Provide the (x, y) coordinate of the cell's center where the given text is located.  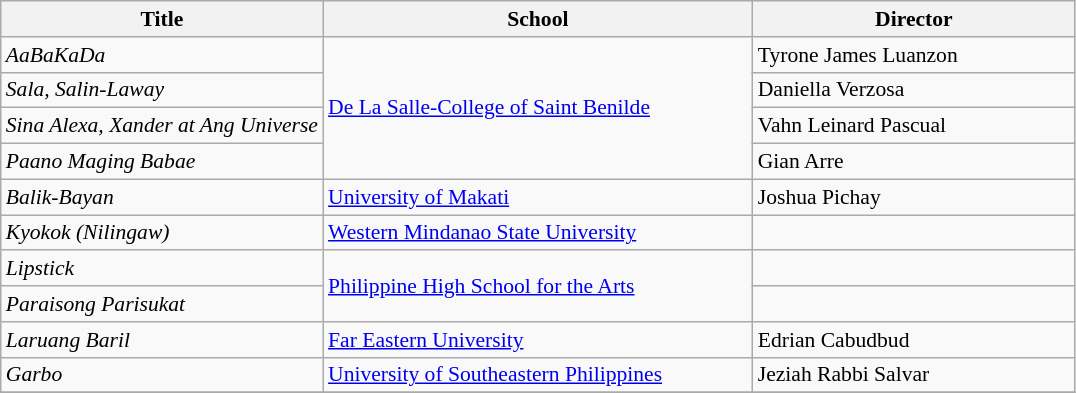
Philippine High School for the Arts (538, 286)
Director (914, 19)
University of Makati (538, 197)
De La Salle-College of Saint Benilde (538, 108)
Paano Maging Babae (162, 162)
Jeziah Rabbi Salvar (914, 375)
Tyrone James Luanzon (914, 55)
Garbo (162, 375)
Vahn Leinard Pascual (914, 126)
Lipstick (162, 269)
Daniella Verzosa (914, 90)
Western Mindanao State University (538, 233)
Sala, Salin-Laway (162, 90)
Paraisong Parisukat (162, 304)
AaBaKaDa (162, 55)
Sina Alexa, Xander at Ang Universe (162, 126)
Joshua Pichay (914, 197)
Balik-Bayan (162, 197)
Far Eastern University (538, 340)
School (538, 19)
Edrian Cabudbud (914, 340)
Title (162, 19)
Kyokok (Nilingaw) (162, 233)
Laruang Baril (162, 340)
Gian Arre (914, 162)
University of Southeastern Philippines (538, 375)
